Scan for the cell matching the given text and deliver its [x, y] coordinate at center. 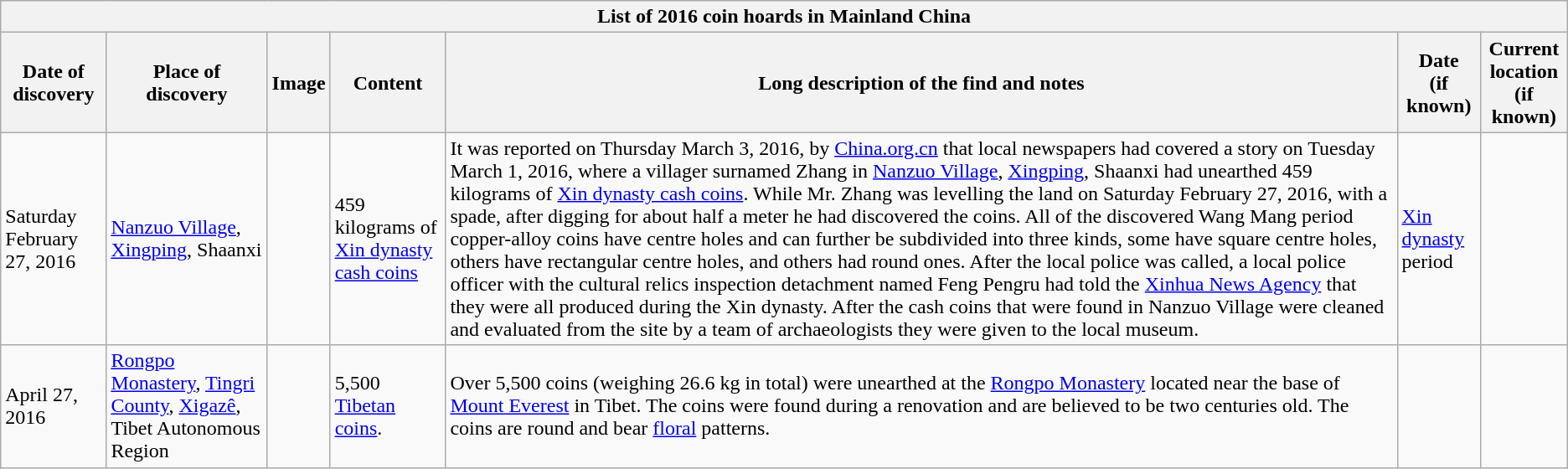
Long description of the find and notes [921, 82]
Current location(if known) [1524, 82]
Image [298, 82]
459 kilograms of Xin dynasty cash coins [388, 239]
April 27, 2016 [54, 406]
Content [388, 82]
Place of discovery [187, 82]
Date of discovery [54, 82]
Rongpo Monastery, Tingri County, Xigazê, Tibet Autonomous Region [187, 406]
Xin dynasty period [1439, 239]
Date(if known) [1439, 82]
5,500 Tibetan coins. [388, 406]
Nanzuo Village, Xingping, Shaanxi [187, 239]
List of 2016 coin hoards in Mainland China [784, 17]
Saturday February 27, 2016 [54, 239]
